Find where the given text appears and provide that cell's center as [x, y] coordinate. 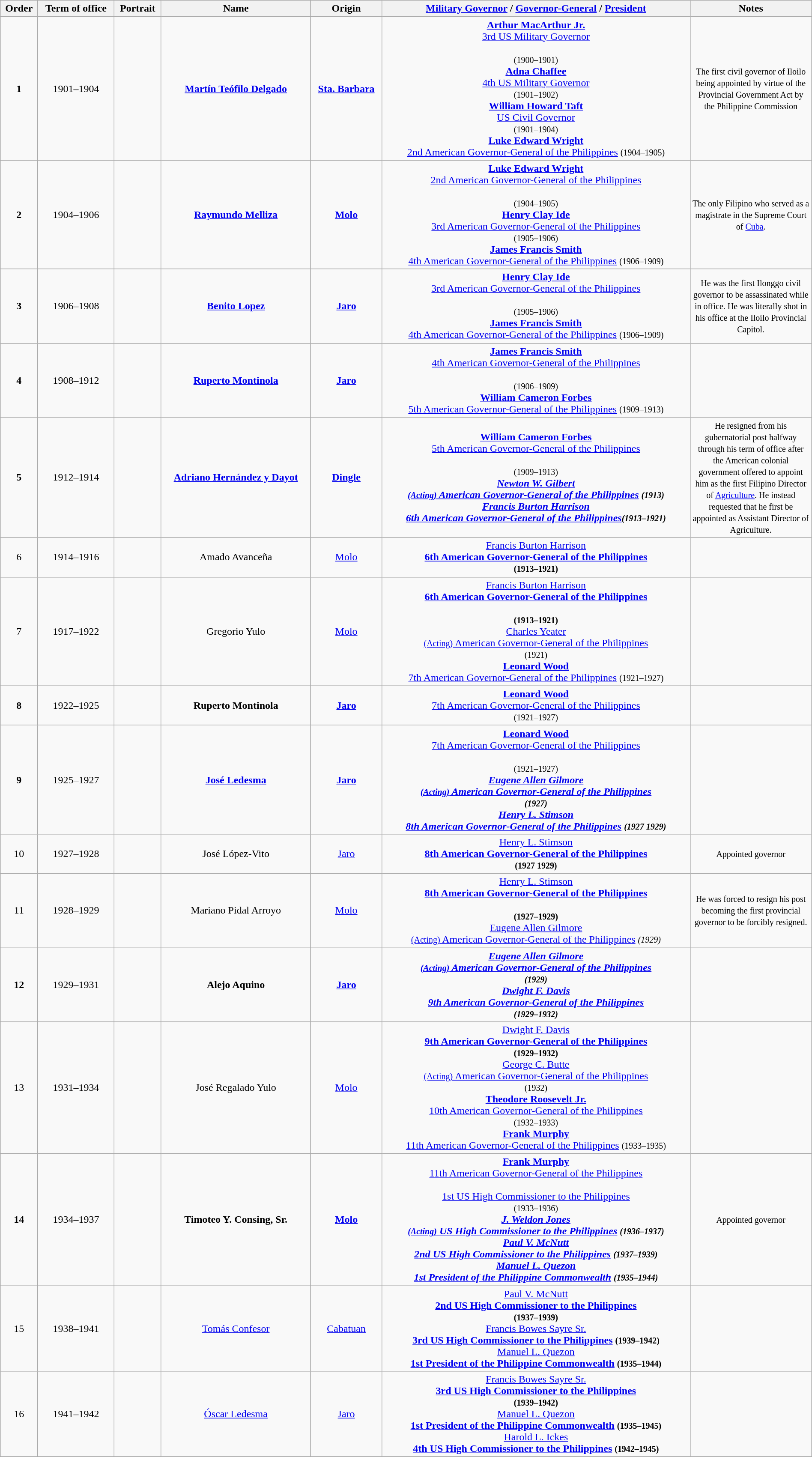
Military Governor / Governor-General / President [536, 9]
Benito Lopez [236, 306]
1906–1908 [76, 306]
5 [19, 477]
Óscar Ledesma [236, 1414]
Portrait [138, 9]
1925–1927 [76, 779]
Sta. Barbara [346, 88]
1927–1928 [76, 854]
Adriano Hernández y Dayot [236, 477]
13 [19, 1088]
1914–1916 [76, 557]
8 [19, 705]
1928–1929 [76, 911]
1929–1931 [76, 984]
Order [19, 9]
The only Filipino who served as a magistrate in the Supreme Court of Cuba. [751, 215]
1931–1934 [76, 1088]
Mariano Pidal Arroyo [236, 911]
1934–1937 [76, 1220]
12 [19, 984]
1908–1912 [76, 380]
11 [19, 911]
15 [19, 1329]
Timoteo Y. Consing, Sr. [236, 1220]
16 [19, 1414]
4 [19, 380]
1904–1906 [76, 215]
1917–1922 [76, 631]
Name [236, 9]
9 [19, 779]
7 [19, 631]
The first civil governor of Iloilo being appointed by virtue of the Provincial Government Act by the Philippine Commission [751, 88]
José Ledesma [236, 779]
1912–1914 [76, 477]
Term of office [76, 9]
1901–1904 [76, 88]
10 [19, 854]
Tomás Confesor [236, 1329]
Henry L. Stimson 8th American Governor-General of the Philippines(1927 1929) [536, 854]
14 [19, 1220]
3 [19, 306]
1922–1925 [76, 705]
Cabatuan [346, 1329]
Alejo Aquino [236, 984]
José López-Vito [236, 854]
2 [19, 215]
1 [19, 88]
Francis Burton Harrison 6th American Governor-General of the Philippines(1913–1921) [536, 557]
He was the first Ilonggo civil governor to be assassinated while in office. He was literally shot in his office at the Iloilo Provincial Capitol. [751, 306]
6 [19, 557]
Amado Avanceña [236, 557]
Leonard Wood 7th American Governor-General of the Philippines(1921–1927) [536, 705]
He was forced to resign his post becoming the first provincial governor to be forcibly resigned. [751, 911]
Martín Teófilo Delgado [236, 88]
Origin [346, 9]
1941–1942 [76, 1414]
Notes [751, 9]
Gregorio Yulo [236, 631]
José Regalado Yulo [236, 1088]
1938–1941 [76, 1329]
Dingle [346, 477]
Raymundo Melliza [236, 215]
